Pinpoint the cell where the given text exists, returning its (X, Y) midpoint coordinate. 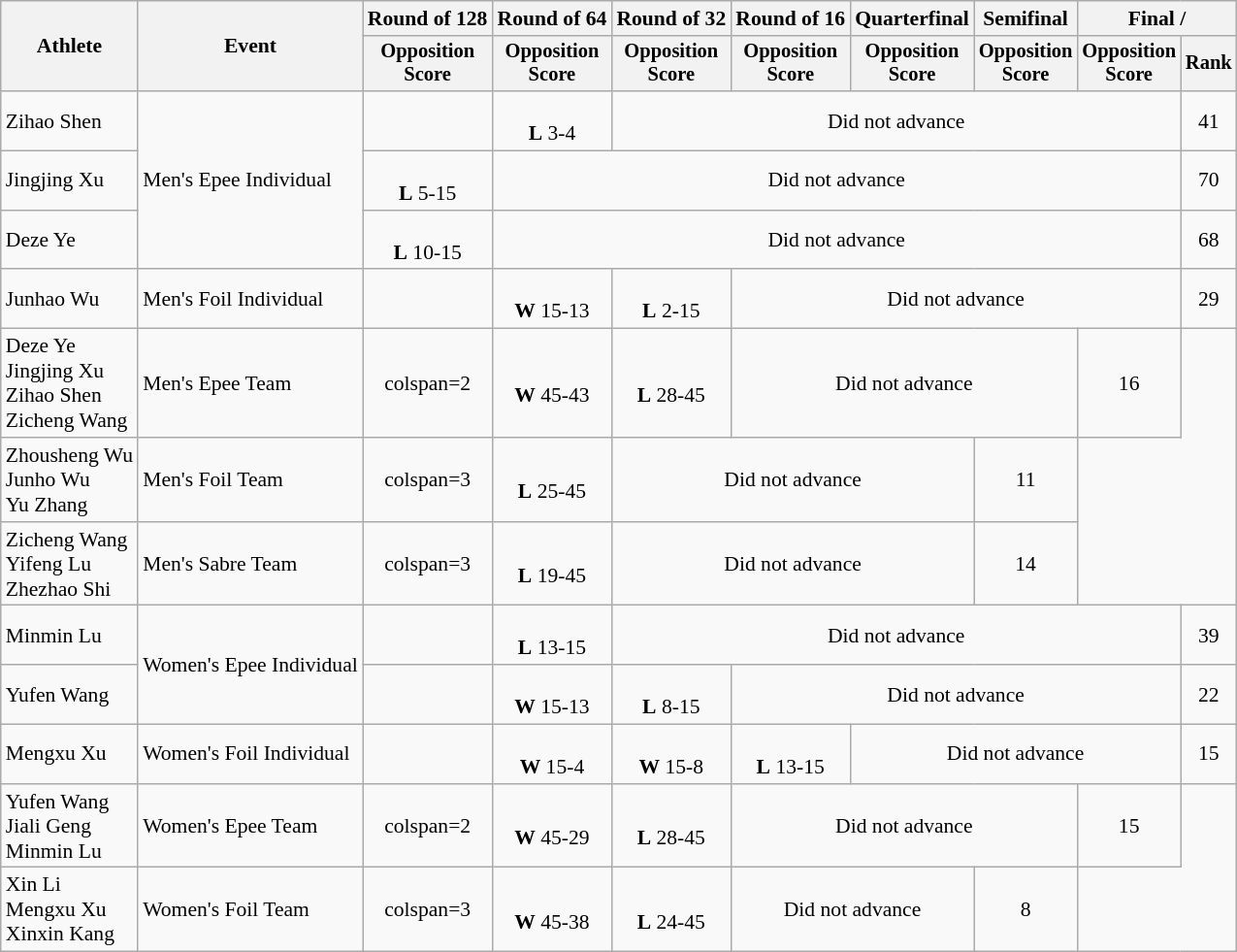
L 24-45 (671, 910)
Deze YeJingjing XuZihao ShenZicheng Wang (70, 383)
Quarterfinal (912, 18)
Women's Epee Team (250, 827)
Women's Epee Individual (250, 665)
Men's Foil Team (250, 479)
Men's Sabre Team (250, 565)
16 (1129, 383)
Junhao Wu (70, 299)
Final / (1156, 18)
Yufen Wang (70, 695)
Event (250, 47)
L 19-45 (551, 565)
Round of 16 (790, 18)
Minmin Lu (70, 635)
L 5-15 (428, 181)
Xin LiMengxu XuXinxin Kang (70, 910)
Semifinal (1026, 18)
Women's Foil Team (250, 910)
L 25-45 (551, 479)
W 45-43 (551, 383)
L 2-15 (671, 299)
Round of 128 (428, 18)
8 (1026, 910)
Men's Epee Individual (250, 181)
68 (1209, 241)
Yufen WangJiali GengMinmin Lu (70, 827)
W 45-38 (551, 910)
W 45-29 (551, 827)
39 (1209, 635)
Rank (1209, 64)
W 15-4 (551, 755)
22 (1209, 695)
Zicheng WangYifeng LuZhezhao Shi (70, 565)
29 (1209, 299)
11 (1026, 479)
41 (1209, 120)
Round of 32 (671, 18)
Zihao Shen (70, 120)
Round of 64 (551, 18)
14 (1026, 565)
Zhousheng WuJunho WuYu Zhang (70, 479)
Men's Foil Individual (250, 299)
Mengxu Xu (70, 755)
Athlete (70, 47)
L 3-4 (551, 120)
L 8-15 (671, 695)
W 15-8 (671, 755)
Deze Ye (70, 241)
70 (1209, 181)
L 10-15 (428, 241)
Jingjing Xu (70, 181)
Men's Epee Team (250, 383)
Women's Foil Individual (250, 755)
